Return the [x, y] coordinate for the center point of the cell that contains the specified text.  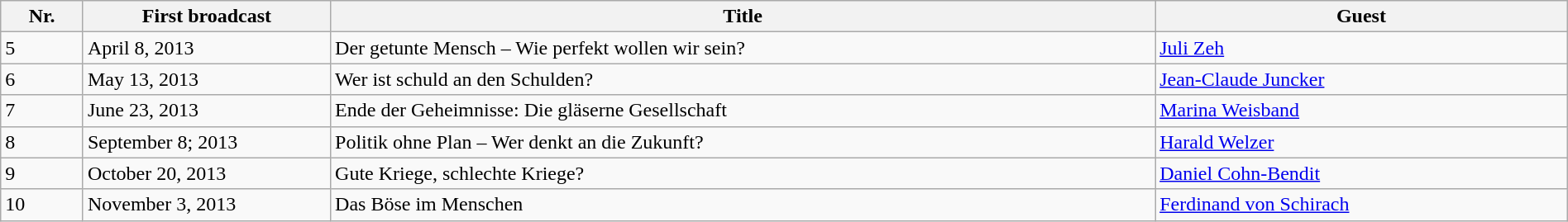
9 [42, 173]
Gute Kriege, schlechte Kriege? [743, 173]
Nr. [42, 17]
6 [42, 79]
Juli Zeh [1361, 48]
Title [743, 17]
April 8, 2013 [207, 48]
June 23, 2013 [207, 111]
Das Böse im Menschen [743, 205]
Daniel Cohn-Bendit [1361, 173]
Harald Welzer [1361, 142]
September 8; 2013 [207, 142]
5 [42, 48]
Ferdinand von Schirach [1361, 205]
November 3, 2013 [207, 205]
7 [42, 111]
Politik ohne Plan – Wer denkt an die Zukunft? [743, 142]
Jean-Claude Juncker [1361, 79]
First broadcast [207, 17]
Marina Weisband [1361, 111]
October 20, 2013 [207, 173]
Guest [1361, 17]
May 13, 2013 [207, 79]
Wer ist schuld an den Schulden? [743, 79]
Ende der Geheimnisse: Die gläserne Gesellschaft [743, 111]
8 [42, 142]
Der getunte Mensch – Wie perfekt wollen wir sein? [743, 48]
10 [42, 205]
